Return the (X, Y) coordinate for the center point of the cell that contains the specified text.  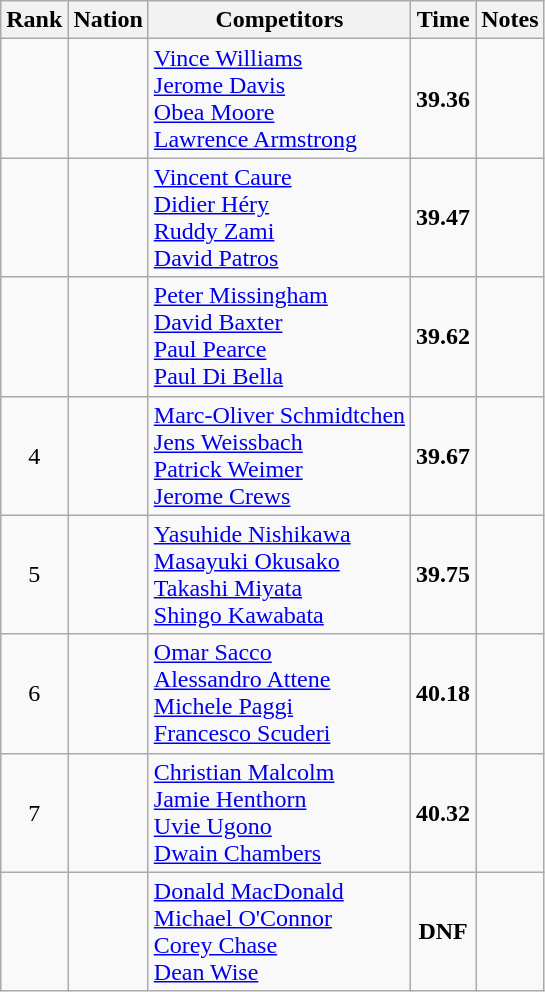
40.18 (444, 694)
Notes (510, 20)
39.36 (444, 98)
Rank (34, 20)
Nation (108, 20)
Competitors (279, 20)
7 (34, 812)
Christian MalcolmJamie HenthornUvie UgonoDwain Chambers (279, 812)
Peter MissinghamDavid BaxterPaul PearcePaul Di Bella (279, 336)
5 (34, 574)
4 (34, 456)
Yasuhide NishikawaMasayuki OkusakoTakashi MiyataShingo Kawabata (279, 574)
Vincent CaureDidier HéryRuddy ZamiDavid Patros (279, 218)
Vince WilliamsJerome DavisObea MooreLawrence Armstrong (279, 98)
Omar SaccoAlessandro AtteneMichele PaggiFrancesco Scuderi (279, 694)
39.47 (444, 218)
39.67 (444, 456)
Donald MacDonaldMichael O'ConnorCorey ChaseDean Wise (279, 932)
39.75 (444, 574)
DNF (444, 932)
6 (34, 694)
39.62 (444, 336)
Time (444, 20)
40.32 (444, 812)
Marc-Oliver SchmidtchenJens WeissbachPatrick WeimerJerome Crews (279, 456)
